Find where the given text appears and provide that cell's center as [X, Y] coordinate. 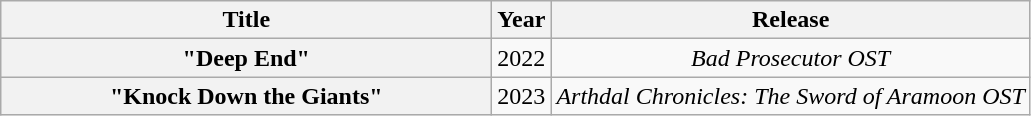
Arthdal Chronicles: The Sword of Aramoon OST [791, 96]
Title [246, 20]
Year [522, 20]
"Knock Down the Giants" [246, 96]
2023 [522, 96]
Release [791, 20]
"Deep End" [246, 58]
2022 [522, 58]
Bad Prosecutor OST [791, 58]
